Determine the (X, Y) coordinate at the center of the cell enclosing the given text.  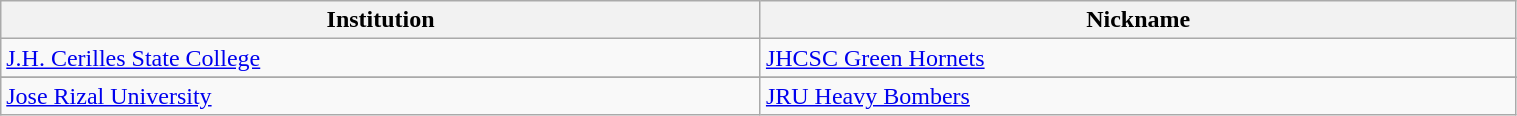
Institution (381, 20)
J.H. Cerilles State College (381, 58)
JRU Heavy Bombers (1138, 96)
Jose Rizal University (381, 96)
Nickname (1138, 20)
JHCSC Green Hornets (1138, 58)
